From the cell containing the given text, extract its center point as [x, y] coordinate. 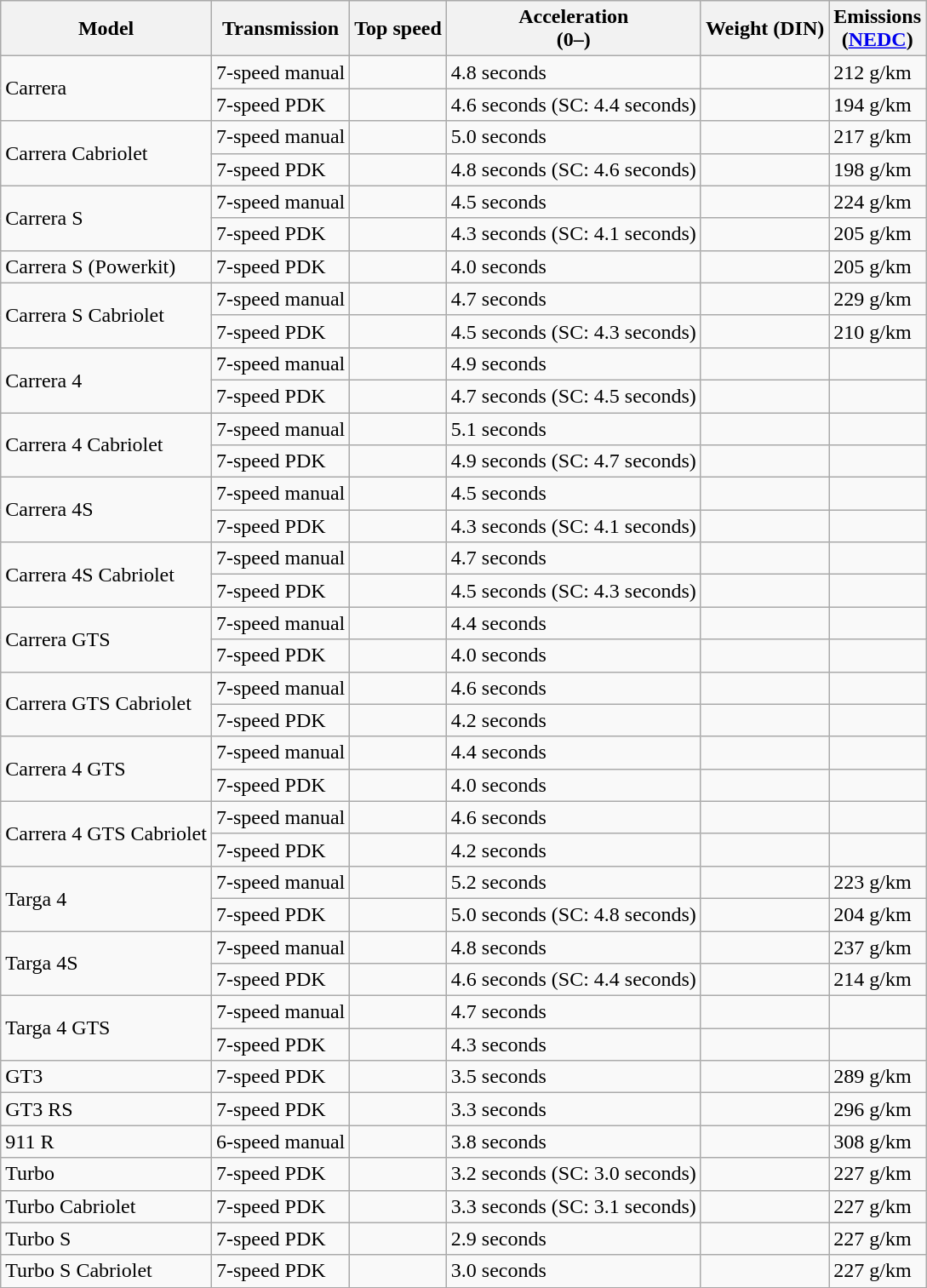
Carrera 4S Cabriolet [106, 575]
212 g/km [878, 72]
Carrera S (Powerkit) [106, 266]
Turbo S Cabriolet [106, 1271]
3.2 seconds (SC: 3.0 seconds) [574, 1174]
Carrera 4 [106, 380]
4.7 seconds (SC: 4.5 seconds) [574, 396]
198 g/km [878, 169]
4.3 seconds [574, 1045]
Targa 4S [106, 964]
3.3 seconds [574, 1109]
289 g/km [878, 1077]
5.0 seconds (SC: 4.8 seconds) [574, 914]
194 g/km [878, 105]
Emissions (NEDC) [878, 29]
911 R [106, 1142]
Transmission [280, 29]
237 g/km [878, 947]
Turbo Cabriolet [106, 1206]
Carrera [106, 89]
3.5 seconds [574, 1077]
204 g/km [878, 914]
Targa 4 GTS [106, 1028]
4.9 seconds [574, 364]
5.0 seconds [574, 137]
Targa 4 [106, 898]
3.0 seconds [574, 1271]
6-speed manual [280, 1142]
4.8 seconds (SC: 4.6 seconds) [574, 169]
GT3 [106, 1077]
Top speed [398, 29]
3.3 seconds (SC: 3.1 seconds) [574, 1206]
Carrera 4 Cabriolet [106, 444]
Model [106, 29]
Carrera 4S [106, 510]
214 g/km [878, 980]
Carrera S [106, 218]
Carrera Cabriolet [106, 153]
Carrera GTS [106, 639]
308 g/km [878, 1142]
Weight (DIN) [764, 29]
223 g/km [878, 882]
2.9 seconds [574, 1239]
224 g/km [878, 202]
5.1 seconds [574, 428]
Turbo [106, 1174]
Carrera S Cabriolet [106, 315]
Carrera 4 GTS Cabriolet [106, 833]
Carrera 4 GTS [106, 769]
296 g/km [878, 1109]
GT3 RS [106, 1109]
Carrera GTS Cabriolet [106, 704]
Acceleration(0–) [574, 29]
217 g/km [878, 137]
4.9 seconds (SC: 4.7 seconds) [574, 461]
229 g/km [878, 299]
5.2 seconds [574, 882]
Turbo S [106, 1239]
3.8 seconds [574, 1142]
210 g/km [878, 331]
